Determine the (x, y) coordinate at the center of the cell enclosing the given text.  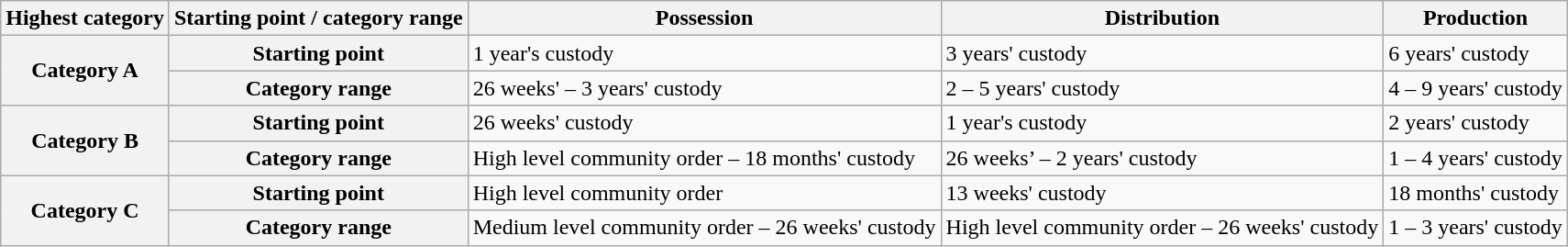
Category C (85, 210)
Category A (85, 71)
2 – 5 years' custody (1163, 88)
4 – 9 years' custody (1476, 88)
18 months' custody (1476, 193)
1 – 4 years' custody (1476, 158)
13 weeks' custody (1163, 193)
2 years' custody (1476, 123)
Highest category (85, 18)
3 years' custody (1163, 53)
6 years' custody (1476, 53)
26 weeks' – 3 years' custody (704, 88)
Medium level community order – 26 weeks' custody (704, 228)
26 weeks’ – 2 years' custody (1163, 158)
Possession (704, 18)
26 weeks' custody (704, 123)
High level community order (704, 193)
High level community order – 18 months' custody (704, 158)
Category B (85, 140)
Production (1476, 18)
Distribution (1163, 18)
High level community order – 26 weeks' custody (1163, 228)
1 – 3 years' custody (1476, 228)
Starting point / category range (318, 18)
